Search for the cell housing the specified text and yield its [X, Y] center coordinate. 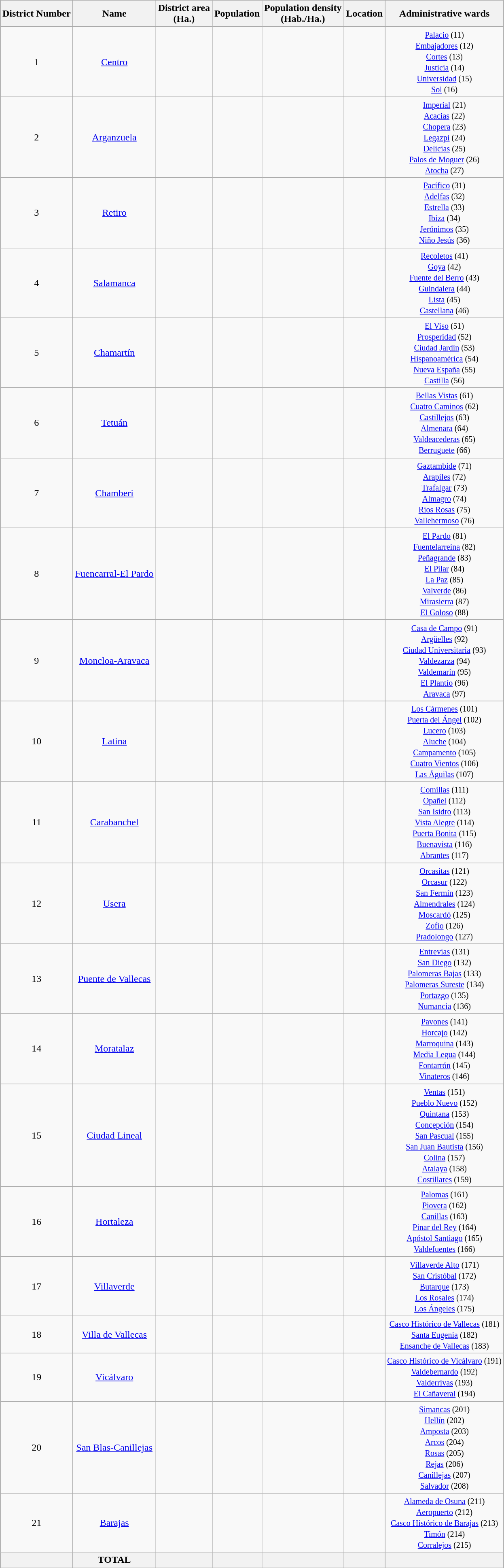
Tetuán [114, 423]
Villaverde [114, 1286]
14 [36, 1049]
21 [36, 1523]
18 [36, 1334]
Hortaleza [114, 1222]
Name [114, 14]
Administrative wards [445, 14]
TOTAL [114, 1560]
16 [36, 1222]
Chamartín [114, 353]
Ciudad Lineal [114, 1135]
Casco Histórico de Vallecas (181)Santa Eugenia (182)Ensanche de Vallecas (183) [445, 1334]
Palacio (11)Embajadores (12)Cortes (13)Justicia (14)Universidad (15)Sol (16) [445, 62]
4 [36, 283]
12 [36, 903]
7 [36, 493]
District Number [36, 14]
8 [36, 574]
District area (Ha.) [184, 14]
Alameda de Osuna (211)Aeropuerto (212)Casco Histórico de Barajas (213)Timón (214)Corralejos (215) [445, 1523]
Centro [114, 62]
Los Cármenes (101)Puerta del Ángel (102)Lucero (103)Aluche (104)Campamento (105)Cuatro Vientos (106)Las Águilas (107) [445, 741]
Ventas (151)Pueblo Nuevo (152)Quintana (153)Concepción (154)San Pascual (155)San Juan Bautista (156)Colina (157)Atalaya (158)Costillares (159) [445, 1135]
11 [36, 822]
Recoletos (41)Goya (42)Fuente del Berro (43)Guindalera (44)Lista (45)Castellana (46) [445, 283]
Vicálvaro [114, 1377]
Population [237, 14]
Casa de Campo (91)Argüelles (92)Ciudad Universitaria (93)Valdezarza (94)Valdemarín (95)El Plantío (96)Aravaca (97) [445, 660]
Villaverde Alto (171)San Cristóbal (172)Butarque (173)Los Rosales (174)Los Ángeles (175) [445, 1286]
Bellas Vistas (61)Cuatro Caminos (62)Castillejos (63)Almenara (64)Valdeacederas (65)Berruguete (66) [445, 423]
Barajas [114, 1523]
Moratalaz [114, 1049]
Comillas (111)Opañel (112)San Isidro (113)Vista Alegre (114)Puerta Bonita (115)Buenavista (116)Abrantes (117) [445, 822]
Moncloa-Aravaca [114, 660]
9 [36, 660]
Entrevías (131)San Diego (132)Palomeras Bajas (133)Palomeras Sureste (134)Portazgo (135)Numancia (136) [445, 979]
Palomas (161)Piovera (162)Canillas (163)Pinar del Rey (164)Apóstol Santiago (165)Valdefuentes (166) [445, 1222]
10 [36, 741]
Arganzuela [114, 137]
Population density(Hab./Ha.) [303, 14]
Puente de Vallecas [114, 979]
3 [36, 213]
Salamanca [114, 283]
5 [36, 353]
20 [36, 1447]
15 [36, 1135]
Carabanchel [114, 822]
Retiro [114, 213]
Location [364, 14]
El Pardo (81)Fuentelarreina (82)Peñagrande (83)El Pilar (84)La Paz (85)Valverde (86)Mirasierra (87)El Goloso (88) [445, 574]
Latina [114, 741]
Orcasitas (121)Orcasur (122)San Fermín (123)Almendrales (124)Moscardó (125)Zofío (126)Pradolongo (127) [445, 903]
San Blas-Canillejas [114, 1447]
Usera [114, 903]
Pavones (141)Horcajo (142)Marroquina (143)Media Legua (144)Fontarrón (145)Vinateros (146) [445, 1049]
Fuencarral-El Pardo [114, 574]
2 [36, 137]
El Viso (51)Prosperidad (52)Ciudad Jardín (53)Hispanoamérica (54)Nueva España (55)Castilla (56) [445, 353]
6 [36, 423]
13 [36, 979]
Simancas (201)Hellín (202)Amposta (203)Arcos (204)Rosas (205)Rejas (206)Canillejas (207)Salvador (208) [445, 1447]
1 [36, 62]
Gaztambide (71)Arapiles (72)Trafalgar (73)Almagro (74)Ríos Rosas (75)Vallehermoso (76) [445, 493]
Imperial (21)Acacias (22)Chopera (23)Legazpi (24)Delicias (25)Palos de Moguer (26)Atocha (27) [445, 137]
Pacífico (31)Adelfas (32)Estrella (33)Ibiza (34)Jerónimos (35)Niño Jesús (36) [445, 213]
Casco Histórico de Vicálvaro (191)Valdebernardo (192)Valderrivas (193)El Cañaveral (194) [445, 1377]
Villa de Vallecas [114, 1334]
17 [36, 1286]
19 [36, 1377]
Chamberí [114, 493]
